Provide the [X, Y] coordinate of the cell's center where the given text is located.  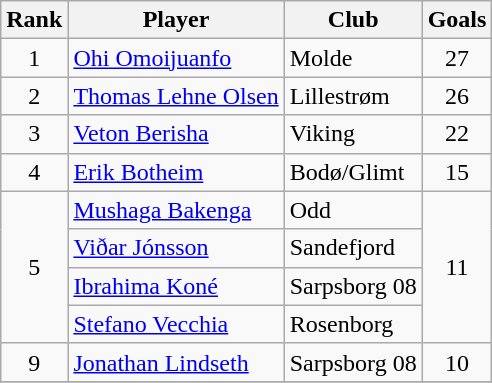
Ibrahima Koné [176, 286]
Jonathan Lindseth [176, 362]
Goals [457, 20]
11 [457, 267]
Sandefjord [353, 248]
Viking [353, 134]
Bodø/Glimt [353, 172]
9 [34, 362]
Stefano Vecchia [176, 324]
Mushaga Bakenga [176, 210]
Rank [34, 20]
Erik Botheim [176, 172]
Molde [353, 58]
3 [34, 134]
27 [457, 58]
Veton Berisha [176, 134]
Lillestrøm [353, 96]
1 [34, 58]
Odd [353, 210]
15 [457, 172]
22 [457, 134]
Player [176, 20]
Ohi Omoijuanfo [176, 58]
10 [457, 362]
5 [34, 267]
26 [457, 96]
2 [34, 96]
Viðar Jónsson [176, 248]
Club [353, 20]
Rosenborg [353, 324]
4 [34, 172]
Thomas Lehne Olsen [176, 96]
